Search for the cell housing the specified text and yield its [X, Y] center coordinate. 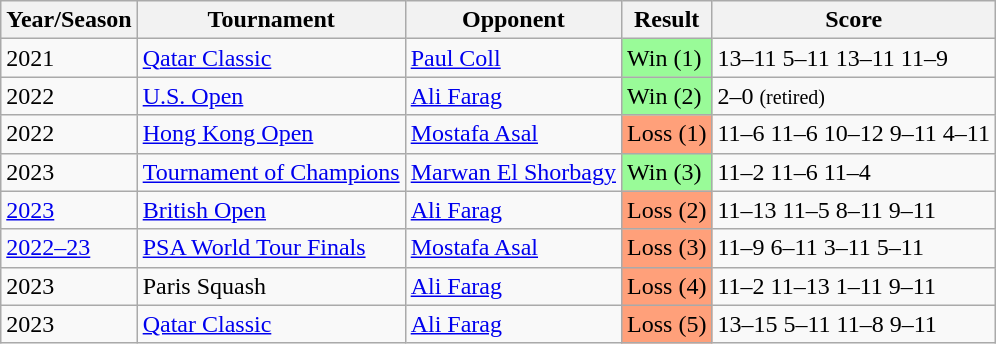
Tournament [271, 20]
Loss (4) [667, 286]
Marwan El Shorbagy [513, 172]
11–2 11–13 1–11 9–11 [854, 286]
2021 [69, 58]
Loss (3) [667, 248]
2022–23 [69, 248]
13–15 5–11 11–8 9–11 [854, 324]
Loss (2) [667, 210]
Hong Kong Open [271, 134]
Tournament of Champions [271, 172]
11–13 11–5 8–11 9–11 [854, 210]
Loss (5) [667, 324]
Win (1) [667, 58]
11–9 6–11 3–11 5–11 [854, 248]
Paris Squash [271, 286]
Score [854, 20]
Opponent [513, 20]
2–0 (retired) [854, 96]
Paul Coll [513, 58]
Loss (1) [667, 134]
11–2 11–6 11–4 [854, 172]
Result [667, 20]
Win (3) [667, 172]
Win (2) [667, 96]
U.S. Open [271, 96]
PSA World Tour Finals [271, 248]
Year/Season [69, 20]
13–11 5–11 13–11 11–9 [854, 58]
British Open [271, 210]
11–6 11–6 10–12 9–11 4–11 [854, 134]
